Detect which cell encompasses the target text, then output its [X, Y] center coordinate. 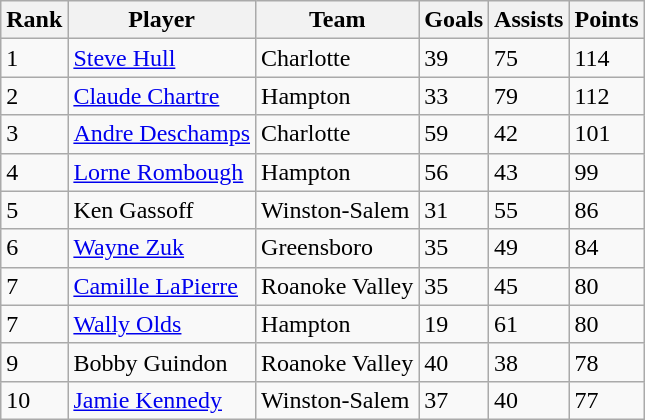
61 [529, 324]
6 [34, 248]
59 [454, 134]
79 [529, 96]
Player [162, 20]
55 [529, 210]
Camille LaPierre [162, 286]
45 [529, 286]
Rank [34, 20]
2 [34, 96]
75 [529, 58]
86 [606, 210]
Wally Olds [162, 324]
10 [34, 400]
38 [529, 362]
Assists [529, 20]
Jamie Kennedy [162, 400]
Bobby Guindon [162, 362]
31 [454, 210]
Wayne Zuk [162, 248]
4 [34, 172]
Ken Gassoff [162, 210]
112 [606, 96]
33 [454, 96]
39 [454, 58]
37 [454, 400]
42 [529, 134]
Points [606, 20]
43 [529, 172]
Team [338, 20]
3 [34, 134]
Goals [454, 20]
101 [606, 134]
49 [529, 248]
9 [34, 362]
78 [606, 362]
Greensboro [338, 248]
Steve Hull [162, 58]
19 [454, 324]
99 [606, 172]
77 [606, 400]
56 [454, 172]
84 [606, 248]
Lorne Rombough [162, 172]
114 [606, 58]
1 [34, 58]
5 [34, 210]
Claude Chartre [162, 96]
Andre Deschamps [162, 134]
